Determine the (X, Y) coordinate at the center of the cell enclosing the given text.  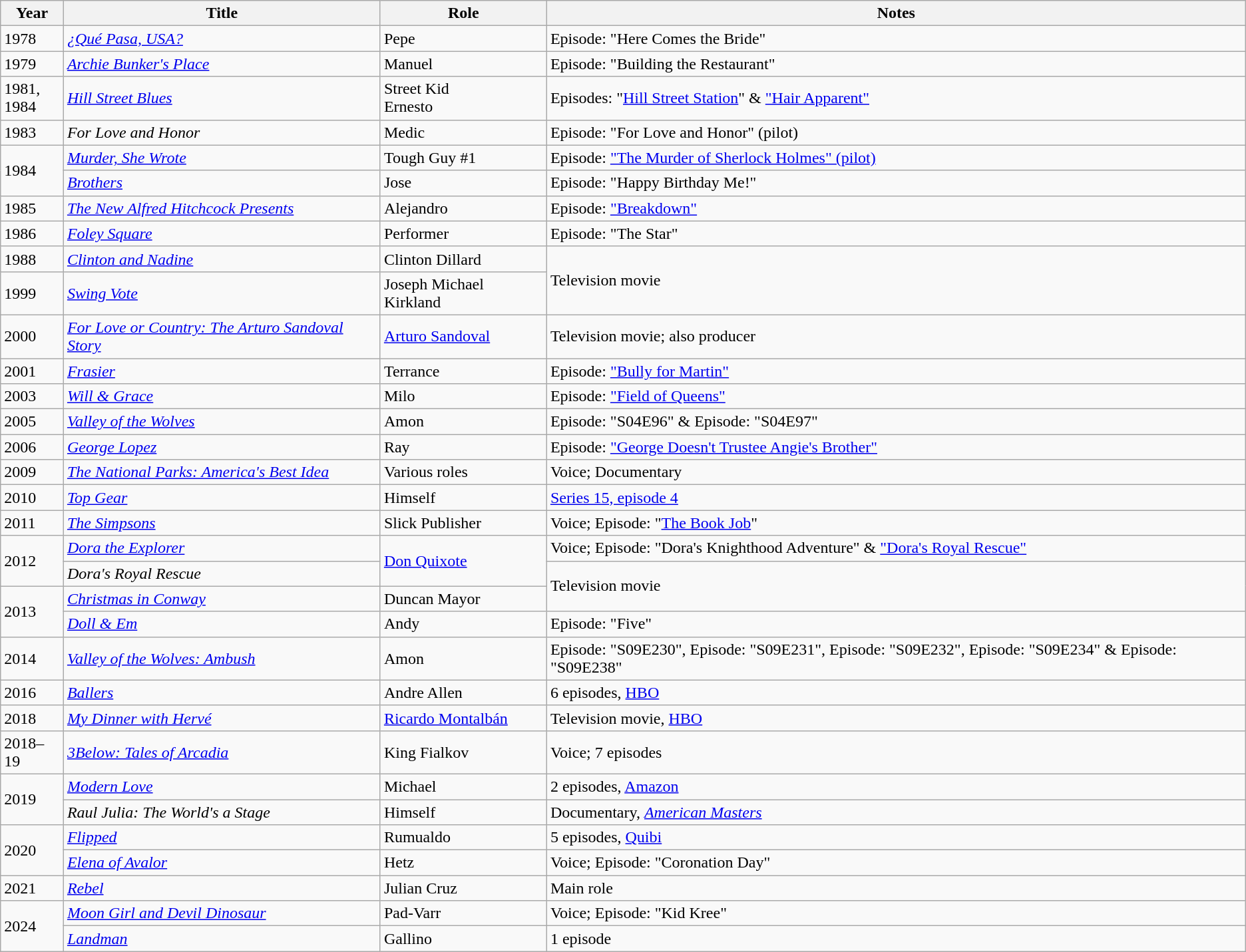
Medic (463, 132)
Series 15, episode 4 (896, 498)
Julian Cruz (463, 888)
3Below: Tales of Arcadia (222, 752)
Dora's Royal Rescue (222, 573)
Don Quixote (463, 561)
Modern Love (222, 786)
2019 (32, 799)
Alejandro (463, 208)
Hill Street Blues (222, 98)
Andre Allen (463, 693)
Rebel (222, 888)
Brothers (222, 183)
1999 (32, 293)
Gallino (463, 939)
Ray (463, 447)
2011 (32, 523)
Christmas in Conway (222, 599)
Terrance (463, 371)
2014 (32, 659)
2016 (32, 693)
Role (463, 13)
Foley Square (222, 234)
Title (222, 13)
Episode: "Here Comes the Bride" (896, 39)
Will & Grace (222, 397)
The New Alfred Hitchcock Presents (222, 208)
2010 (32, 498)
1984 (32, 170)
Manuel (463, 64)
Performer (463, 234)
2005 (32, 422)
Landman (222, 939)
Street KidErnesto (463, 98)
Ricardo Montalbán (463, 718)
¿Qué Pasa, USA? (222, 39)
Flipped (222, 838)
1 episode (896, 939)
Frasier (222, 371)
Elena of Avalor (222, 863)
Voice; Documentary (896, 472)
Episode: "Field of Queens" (896, 397)
2018–19 (32, 752)
2000 (32, 337)
Valley of the Wolves: Ambush (222, 659)
Tough Guy #1 (463, 158)
Hetz (463, 863)
2013 (32, 611)
Documentary, American Masters (896, 812)
Main role (896, 888)
Ballers (222, 693)
Pepe (463, 39)
Episode: "S04E96" & Episode: "S04E97" (896, 422)
Notes (896, 13)
Archie Bunker's Place (222, 64)
Voice; Episode: "Dora's Knighthood Adventure" & "Dora's Royal Rescue" (896, 548)
Television movie; also producer (896, 337)
King Fialkov (463, 752)
Raul Julia: The World's a Stage (222, 812)
Voice; 7 episodes (896, 752)
Episode: "The Murder of Sherlock Holmes" (pilot) (896, 158)
Joseph Michael Kirkland (463, 293)
Episode: "Bully for Martin" (896, 371)
Milo (463, 397)
2001 (32, 371)
2009 (32, 472)
Clinton Dillard (463, 259)
1979 (32, 64)
Pad-Varr (463, 913)
1981,1984 (32, 98)
1983 (32, 132)
Year (32, 13)
Voice; Episode: "Kid Kree" (896, 913)
1986 (32, 234)
Andy (463, 624)
For Love or Country: The Arturo Sandoval Story (222, 337)
Episode: "George Doesn't Trustee Angie's Brother" (896, 447)
1978 (32, 39)
George Lopez (222, 447)
Jose (463, 183)
2021 (32, 888)
Valley of the Wolves (222, 422)
2003 (32, 397)
Top Gear (222, 498)
Various roles (463, 472)
Dora the Explorer (222, 548)
Television movie, HBO (896, 718)
The Simpsons (222, 523)
Voice; Episode: "The Book Job" (896, 523)
Michael (463, 786)
5 episodes, Quibi (896, 838)
2012 (32, 561)
Rumualdo (463, 838)
2006 (32, 447)
2 episodes, Amazon (896, 786)
Voice; Episode: "Coronation Day" (896, 863)
2018 (32, 718)
The National Parks: America's Best Idea (222, 472)
1985 (32, 208)
Clinton and Nadine (222, 259)
Murder, She Wrote (222, 158)
Duncan Mayor (463, 599)
Moon Girl and Devil Dinosaur (222, 913)
Episode: "The Star" (896, 234)
2024 (32, 926)
1988 (32, 259)
Swing Vote (222, 293)
Episodes: "Hill Street Station" & "Hair Apparent" (896, 98)
Episode: "Five" (896, 624)
Episode: "Building the Restaurant" (896, 64)
My Dinner with Hervé (222, 718)
2020 (32, 850)
For Love and Honor (222, 132)
Episode: "For Love and Honor" (pilot) (896, 132)
Arturo Sandoval (463, 337)
Episode: "S09E230", Episode: "S09E231", Episode: "S09E232", Episode: "S09E234" & Episode: "S09E238" (896, 659)
Doll & Em (222, 624)
Episode: "Breakdown" (896, 208)
6 episodes, HBO (896, 693)
Slick Publisher (463, 523)
Episode: "Happy Birthday Me!" (896, 183)
